Find where the given text appears and provide that cell's center as (X, Y) coordinate. 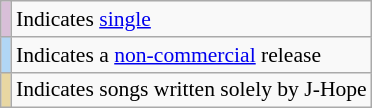
Indicates a non-commercial release (192, 55)
Indicates songs written solely by J-Hope (192, 90)
Indicates single (192, 19)
